Locate the cell with the specified text and output its [X, Y] center coordinate. 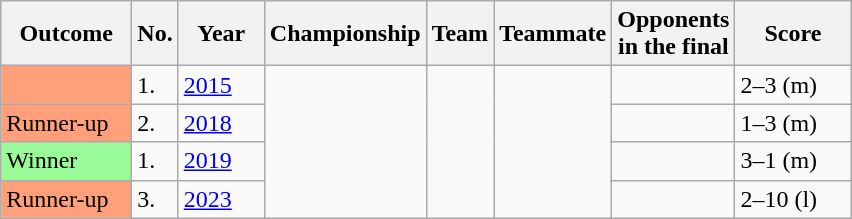
1–3 (m) [793, 123]
2019 [221, 161]
2018 [221, 123]
Teammate [553, 34]
Year [221, 34]
2. [155, 123]
Championship [345, 34]
2–3 (m) [793, 85]
No. [155, 34]
3–1 (m) [793, 161]
Score [793, 34]
2023 [221, 199]
2–10 (l) [793, 199]
Outcome [66, 34]
2015 [221, 85]
Team [460, 34]
3. [155, 199]
Winner [66, 161]
Opponents in the final [674, 34]
